Find where the given text appears and provide that cell's center as [X, Y] coordinate. 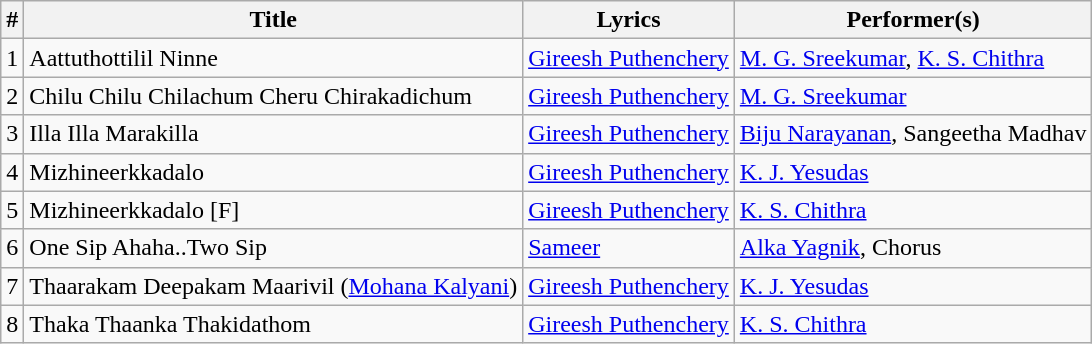
Thaarakam Deepakam Maarivil (Mohana Kalyani) [274, 286]
One Sip Ahaha..Two Sip [274, 248]
Mizhineerkkadalo [F] [274, 210]
2 [12, 96]
5 [12, 210]
1 [12, 58]
8 [12, 324]
Sameer [629, 248]
Chilu Chilu Chilachum Cheru Chirakadichum [274, 96]
Alka Yagnik, Chorus [913, 248]
Performer(s) [913, 20]
Biju Narayanan, Sangeetha Madhav [913, 134]
Lyrics [629, 20]
7 [12, 286]
M. G. Sreekumar, K. S. Chithra [913, 58]
3 [12, 134]
M. G. Sreekumar [913, 96]
6 [12, 248]
Title [274, 20]
# [12, 20]
Illa Illa Marakilla [274, 134]
Thaka Thaanka Thakidathom [274, 324]
Aattuthottilil Ninne [274, 58]
4 [12, 172]
Mizhineerkkadalo [274, 172]
